Search for the cell housing the specified text and yield its [x, y] center coordinate. 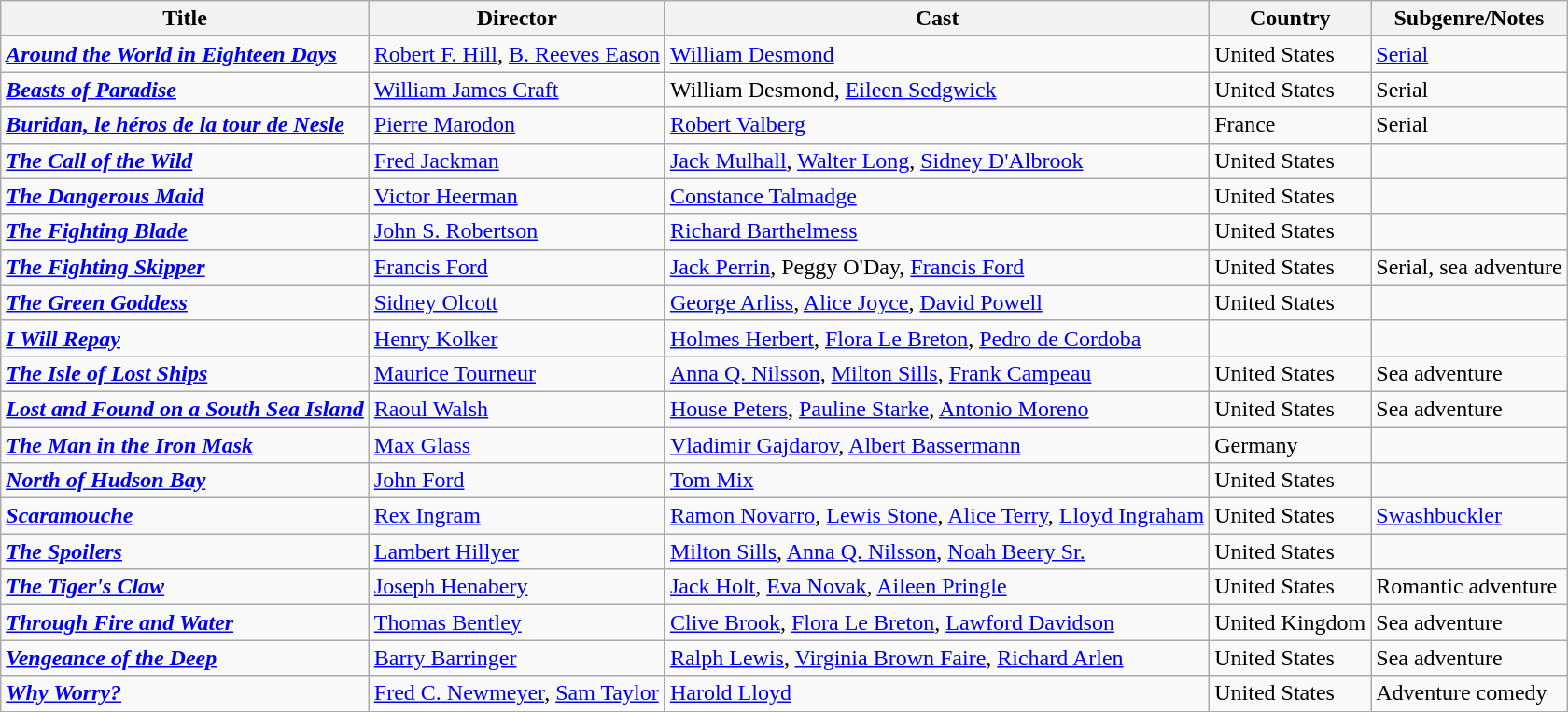
Max Glass [517, 445]
William Desmond, Eileen Sedgwick [937, 90]
Anna Q. Nilsson, Milton Sills, Frank Campeau [937, 373]
Pierre Marodon [517, 125]
The Spoilers [185, 551]
Henry Kolker [517, 338]
Scaramouche [185, 516]
Thomas Bentley [517, 622]
Ramon Novarro, Lewis Stone, Alice Terry, Lloyd Ingraham [937, 516]
Cast [937, 19]
The Green Goddess [185, 302]
The Isle of Lost Ships [185, 373]
Maurice Tourneur [517, 373]
John S. Robertson [517, 231]
Tom Mix [937, 481]
Rex Ingram [517, 516]
Country [1290, 19]
Title [185, 19]
Around the World in Eighteen Days [185, 54]
Buridan, le héros de la tour de Nesle [185, 125]
Lambert Hillyer [517, 551]
Serial, sea adventure [1469, 267]
Jack Mulhall, Walter Long, Sidney D'Albrook [937, 161]
Milton Sills, Anna Q. Nilsson, Noah Beery Sr. [937, 551]
Swashbuckler [1469, 516]
Vladimir Gajdarov, Albert Bassermann [937, 445]
Fred Jackman [517, 161]
Why Worry? [185, 693]
Robert F. Hill, B. Reeves Eason [517, 54]
Sidney Olcott [517, 302]
Ralph Lewis, Virginia Brown Faire, Richard Arlen [937, 658]
The Fighting Skipper [185, 267]
Beasts of Paradise [185, 90]
Joseph Henabery [517, 587]
Constance Talmadge [937, 196]
Fred C. Newmeyer, Sam Taylor [517, 693]
John Ford [517, 481]
France [1290, 125]
The Fighting Blade [185, 231]
William James Craft [517, 90]
George Arliss, Alice Joyce, David Powell [937, 302]
Jack Holt, Eva Novak, Aileen Pringle [937, 587]
Lost and Found on a South Sea Island [185, 409]
Barry Barringer [517, 658]
Adventure comedy [1469, 693]
Robert Valberg [937, 125]
Vengeance of the Deep [185, 658]
The Tiger's Claw [185, 587]
I Will Repay [185, 338]
The Call of the Wild [185, 161]
Clive Brook, Flora Le Breton, Lawford Davidson [937, 622]
Victor Heerman [517, 196]
William Desmond [937, 54]
The Dangerous Maid [185, 196]
The Man in the Iron Mask [185, 445]
Romantic adventure [1469, 587]
Director [517, 19]
Richard Barthelmess [937, 231]
Harold Lloyd [937, 693]
House Peters, Pauline Starke, Antonio Moreno [937, 409]
Raoul Walsh [517, 409]
Jack Perrin, Peggy O'Day, Francis Ford [937, 267]
Subgenre/Notes [1469, 19]
Holmes Herbert, Flora Le Breton, Pedro de Cordoba [937, 338]
United Kingdom [1290, 622]
Germany [1290, 445]
North of Hudson Bay [185, 481]
Francis Ford [517, 267]
Through Fire and Water [185, 622]
